Determine the (X, Y) coordinate at the center of the cell enclosing the given text.  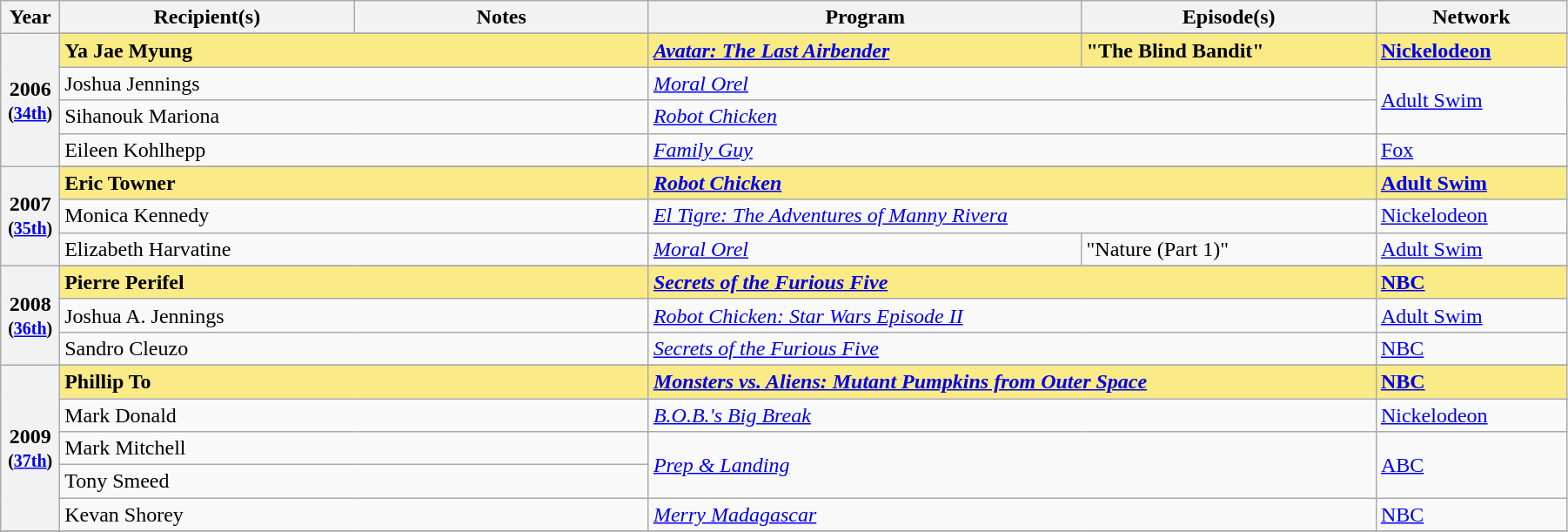
B.O.B.'s Big Break (1012, 415)
2006 (34th) (30, 100)
"Nature (Part 1)" (1229, 249)
Prep & Landing (1012, 465)
Merry Madagascar (1012, 515)
Elizabeth Harvatine (355, 249)
ABC (1471, 465)
Fox (1471, 150)
Program (865, 17)
El Tigre: The Adventures of Manny Rivera (1012, 216)
Joshua A. Jennings (355, 315)
Recipient(s) (207, 17)
Robot Chicken: Star Wars Episode II (1012, 315)
Mark Mitchell (355, 448)
Phillip To (355, 381)
Avatar: The Last Airbender (865, 51)
Monica Kennedy (355, 216)
Episode(s) (1229, 17)
2009 (37th) (30, 448)
Eileen Kohlhepp (355, 150)
Pierre Perifel (355, 282)
Monsters vs. Aliens: Mutant Pumpkins from Outer Space (1012, 381)
Mark Donald (355, 415)
Ya Jae Myung (355, 51)
Joshua Jennings (355, 84)
Eric Towner (355, 183)
2007 (35th) (30, 216)
Sihanouk Mariona (355, 117)
Sandro Cleuzo (355, 348)
Notes (501, 17)
Tony Smeed (355, 481)
"The Blind Bandit" (1229, 51)
Network (1471, 17)
Kevan Shorey (355, 515)
Year (30, 17)
2008 (36th) (30, 315)
Family Guy (1012, 150)
